Extract the (x, y) coordinate from the center of the cell holding the provided text.  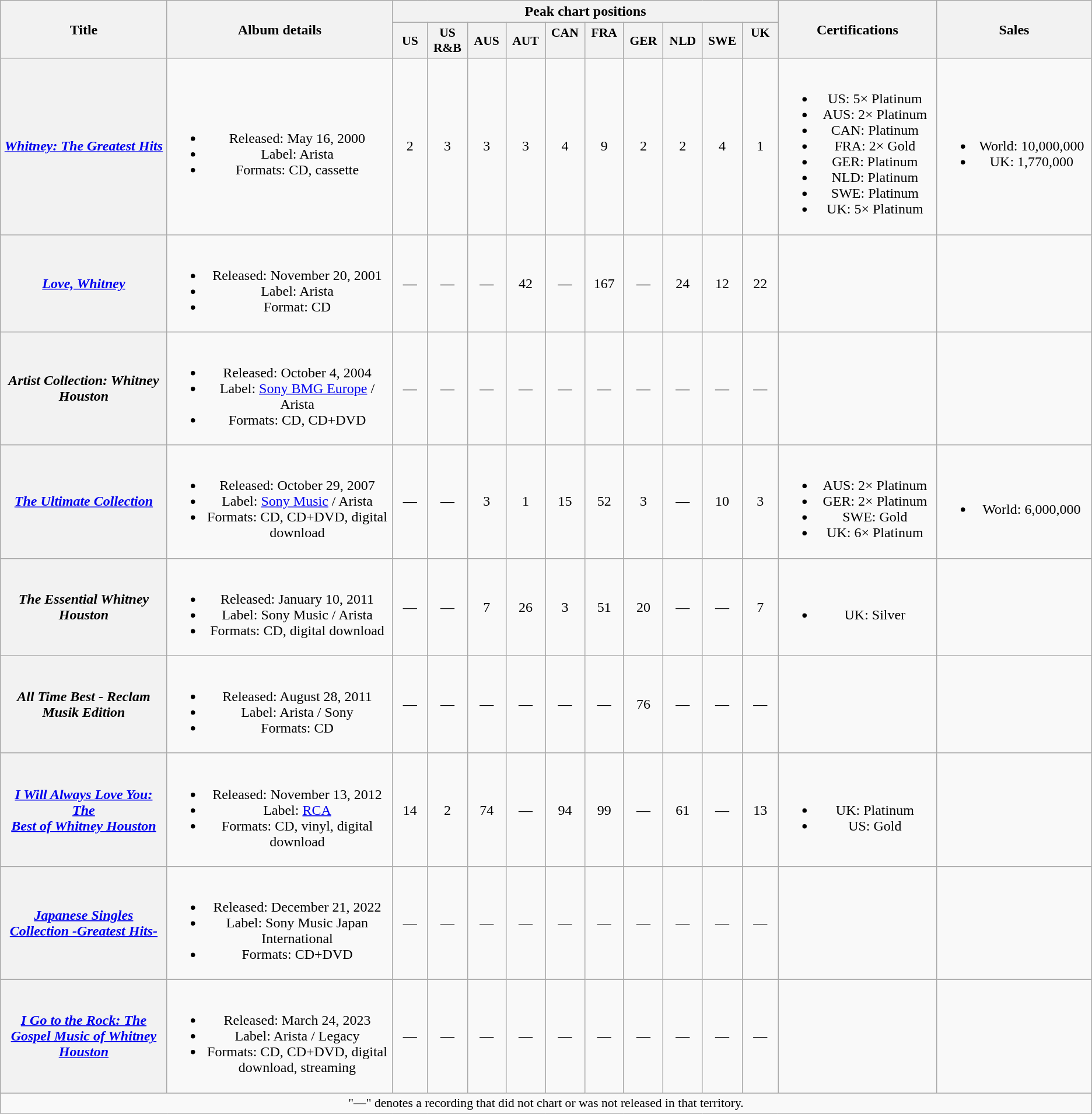
CAN (565, 41)
SWE (722, 41)
World: 10,000,000UK: 1,770,000 (1014, 146)
The Ultimate Collection (84, 502)
UK (760, 41)
51 (604, 607)
99 (604, 810)
Released: January 10, 2011Label: Sony Music / AristaFormats: CD, digital download (280, 607)
Released: August 28, 2011Label: Arista / SonyFormats: CD (280, 705)
AUT (525, 41)
52 (604, 502)
Certifications (857, 29)
Album details (280, 29)
9 (604, 146)
AUS: 2× PlatinumGER: 2× PlatinumSWE: GoldUK: 6× Platinum (857, 502)
AUS (487, 41)
Released: May 16, 2000Label: AristaFormats: CD, cassette (280, 146)
UK: Silver (857, 607)
22 (760, 283)
US (410, 41)
UK: PlatinumUS: Gold (857, 810)
US: 5× PlatinumAUS: 2× PlatinumCAN: PlatinumFRA: 2× GoldGER: PlatinumNLD: PlatinumSWE: PlatinumUK: 5× Platinum (857, 146)
Artist Collection: WhitneyHouston (84, 388)
74 (487, 810)
61 (682, 810)
World: 6,000,000 (1014, 502)
15 (565, 502)
Whitney: The Greatest Hits (84, 146)
13 (760, 810)
12 (722, 283)
"—" denotes a recording that did not chart or was not released in that territory. (546, 1104)
94 (565, 810)
Released: October 29, 2007Label: Sony Music / AristaFormats: CD, CD+DVD, digitaldownload (280, 502)
Peak chart positions (586, 12)
167 (604, 283)
Released: December 21, 2022Label: Sony Music Japan InternationalFormats: CD+DVD (280, 923)
Released: November 13, 2012Label: RCAFormats: CD, vinyl, digitaldownload (280, 810)
Sales (1014, 29)
I Will Always Love You: TheBest of Whitney Houston (84, 810)
24 (682, 283)
42 (525, 283)
Released: March 24, 2023Label: Arista / LegacyFormats: CD, CD+DVD, digitaldownload, streaming (280, 1036)
GER (643, 41)
NLD (682, 41)
The Essential Whitney Houston (84, 607)
14 (410, 810)
26 (525, 607)
Released: October 4, 2004Label: Sony BMG Europe / AristaFormats: CD, CD+DVD (280, 388)
All Time Best - Reclam Musik Edition (84, 705)
US R&B (447, 41)
76 (643, 705)
20 (643, 607)
I Go to the Rock: The Gospel Music of Whitney Houston (84, 1036)
10 (722, 502)
Title (84, 29)
Japanese Singles Collection -Greatest Hits- (84, 923)
Released: November 20, 2001Label: AristaFormat: CD (280, 283)
FRA (604, 41)
Love, Whitney (84, 283)
